Scan for the cell matching the given text and deliver its (x, y) coordinate at center. 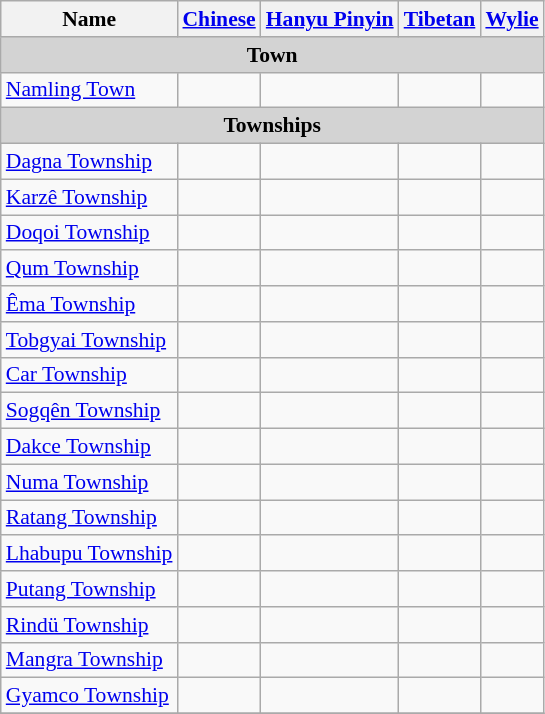
Name (90, 19)
Tobgyai Township (90, 340)
Numa Township (90, 482)
Town (272, 55)
Qum Township (90, 269)
Car Township (90, 375)
Chinese (218, 19)
Rindü Township (90, 625)
Hanyu Pinyin (330, 19)
Karzê Township (90, 197)
Sogqên Township (90, 411)
Dakce Township (90, 447)
Lhabupu Township (90, 554)
Êma Township (90, 304)
Dagna Township (90, 162)
Tibetan (440, 19)
Gyamco Township (90, 696)
Namling Town (90, 90)
Townships (272, 126)
Wylie (512, 19)
Ratang Township (90, 518)
Putang Township (90, 589)
Mangra Township (90, 660)
Doqoi Township (90, 233)
